From the cell containing the given text, extract its center point as (X, Y) coordinate. 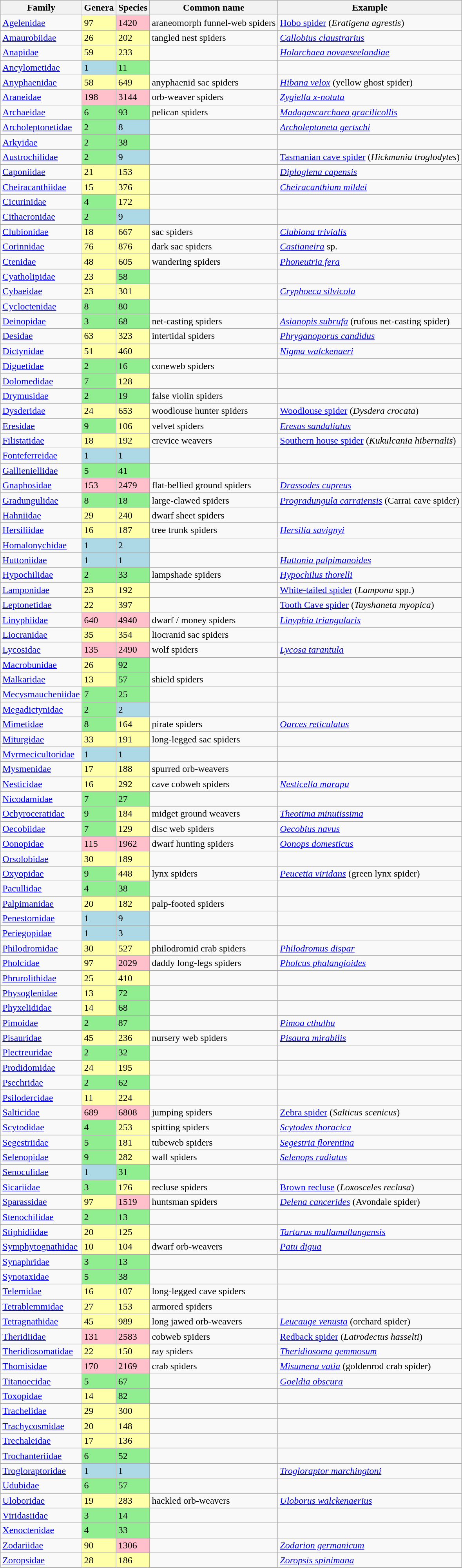
460 (133, 351)
shield spiders (214, 680)
Zodarion germanicum (370, 1545)
palp-footed spiders (214, 903)
Filistatidae (41, 441)
Goeldia obscura (370, 1381)
Physoglenidae (41, 993)
Leucauge venusta (orchard spider) (370, 1321)
Huttoniidae (41, 560)
Tetrablemmidae (41, 1306)
191 (133, 739)
186 (133, 1560)
Selenops radiatus (370, 1157)
Miturgidae (41, 739)
51 (99, 351)
Pimoidae (41, 1023)
dwarf orb-weavers (214, 1247)
Ochyroceratidae (41, 814)
448 (133, 873)
Scytodidae (41, 1127)
135 (99, 649)
Trochanteriidae (41, 1456)
Phryganoporus candidus (370, 336)
Common name (214, 8)
Hersiliidae (41, 530)
Pisaura mirabilis (370, 1038)
653 (133, 411)
philodromid crab spiders (214, 948)
Dolomedidae (41, 381)
Leptonetidae (41, 605)
Udubidae (41, 1486)
Xenoctenidae (41, 1530)
Asianopis subrufa (rufous net-casting spider) (370, 321)
282 (133, 1157)
Stenochilidae (41, 1217)
Oarces reticulatus (370, 724)
armored spiders (214, 1306)
128 (133, 381)
Mimetidae (41, 724)
Genera (99, 8)
Cheiracanthium mildei (370, 187)
323 (133, 336)
Cycloctenidae (41, 306)
Cicurinidae (41, 202)
Cyatholipidae (41, 276)
410 (133, 978)
Theridiosomatidae (41, 1351)
Agelenidae (41, 23)
White-tailed spider (Lampona spp.) (370, 590)
Tetragnathidae (41, 1321)
82 (133, 1396)
3144 (133, 97)
Dictynidae (41, 351)
disc web spiders (214, 829)
Theotima minutissima (370, 814)
2490 (133, 649)
Fonteferreidae (41, 456)
Phoneutria fera (370, 262)
Trogloraptor marchingtoni (370, 1471)
Holarchaea novaeseelandiae (370, 53)
Trechaleidae (41, 1441)
Prodidomidae (41, 1068)
104 (133, 1247)
Eresus sandaliatus (370, 426)
Trachelidae (41, 1411)
Oxyopidae (41, 873)
Lycosa tarantula (370, 649)
Scytodes thoracica (370, 1127)
cave cobweb spiders (214, 784)
Macrobunidae (41, 665)
150 (133, 1351)
527 (133, 948)
2583 (133, 1336)
224 (133, 1097)
1962 (133, 844)
tangled nest spiders (214, 38)
202 (133, 38)
Theridiidae (41, 1336)
Clubionidae (41, 232)
long-legged cave spiders (214, 1292)
Nigma walckenaeri (370, 351)
Pholcus phalangioides (370, 963)
129 (133, 829)
Caponiidae (41, 172)
Brown recluse (Loxosceles reclusa) (370, 1187)
Mysmenidae (41, 769)
62 (133, 1082)
Sparassidae (41, 1202)
148 (133, 1426)
136 (133, 1441)
106 (133, 426)
107 (133, 1292)
397 (133, 605)
wolf spiders (214, 649)
354 (133, 635)
lampshade spiders (214, 575)
Linyphia triangularis (370, 620)
301 (133, 291)
Southern house spider (Kukulcania hibernalis) (370, 441)
Selenopidae (41, 1157)
182 (133, 903)
Uloboridae (41, 1501)
Tartarus mullamullangensis (370, 1232)
Periegopidae (41, 933)
41 (133, 471)
Pacullidae (41, 888)
131 (99, 1336)
Homalonychidae (41, 545)
1519 (133, 1202)
376 (133, 187)
Mecysmaucheniidae (41, 695)
Cryphoeca silvicola (370, 291)
Zoropsis spinimana (370, 1560)
huntsman spiders (214, 1202)
187 (133, 530)
recluse spiders (214, 1187)
92 (133, 665)
63 (99, 336)
253 (133, 1127)
Clubiona trivialis (370, 232)
Palpimanidae (41, 903)
Symphytognathidae (41, 1247)
Viridasiidae (41, 1515)
Cithaeronidae (41, 217)
72 (133, 993)
989 (133, 1321)
Oecobius navus (370, 829)
Austrochilidae (41, 157)
Madagascarchaea gracilicollis (370, 112)
Hibana velox (yellow ghost spider) (370, 82)
Titanoecidae (41, 1381)
Gnaphosidae (41, 486)
Anapidae (41, 53)
Gradungulidae (41, 500)
Callobius claustrarius (370, 38)
pelican spiders (214, 112)
32 (133, 1053)
87 (133, 1023)
4940 (133, 620)
Oonopidae (41, 844)
Hahniidae (41, 515)
67 (133, 1381)
93 (133, 112)
125 (133, 1232)
Megadictynidae (41, 709)
Archoleptoneta gertschi (370, 127)
long jawed orb-weavers (214, 1321)
lynx spiders (214, 873)
Phyxelididae (41, 1008)
240 (133, 515)
araneomorph funnel-web spiders (214, 23)
Tooth Cave spider (Tayshaneta myopica) (370, 605)
Plectreuridae (41, 1053)
Orsolobidae (41, 859)
dwarf / money spiders (214, 620)
Oonops domesticus (370, 844)
Woodlouse spider (Dysdera crocata) (370, 411)
Sicariidae (41, 1187)
Pisauridae (41, 1038)
Cheiracanthiidae (41, 187)
Drassodes cupreus (370, 486)
Anyphaenidae (41, 82)
Drymusidae (41, 396)
velvet spiders (214, 426)
Diploglena capensis (370, 172)
59 (99, 53)
Ancylometidae (41, 67)
667 (133, 232)
spitting spiders (214, 1127)
intertidal spiders (214, 336)
Misumena vatia (goldenrod crab spider) (370, 1366)
Dysderidae (41, 411)
176 (133, 1187)
large-clawed spiders (214, 500)
Arkyidae (41, 142)
Thomisidae (41, 1366)
Uloborus walckenaerius (370, 1501)
1420 (133, 23)
Hersilia savignyi (370, 530)
Redback spider (Latrodectus hasselti) (370, 1336)
Patu digua (370, 1247)
Pimoa cthulhu (370, 1023)
Psechridae (41, 1082)
Hypochilus thorelli (370, 575)
115 (99, 844)
76 (99, 247)
Nesticella marapu (370, 784)
689 (99, 1112)
90 (99, 1545)
Amaurobiidae (41, 38)
Lamponidae (41, 590)
640 (99, 620)
Senoculidae (41, 1172)
1306 (133, 1545)
181 (133, 1142)
189 (133, 859)
2479 (133, 486)
35 (99, 635)
236 (133, 1038)
Lycosidae (41, 649)
Myrmecicultoridae (41, 754)
300 (133, 1411)
Ctenidae (41, 262)
woodlouse hunter spiders (214, 411)
ray spiders (214, 1351)
nursery web spiders (214, 1038)
tubeweb spiders (214, 1142)
Philodromus dispar (370, 948)
184 (133, 814)
Diguetidae (41, 366)
Liocranidae (41, 635)
Penestomidae (41, 919)
Species (133, 8)
Telemidae (41, 1292)
21 (99, 172)
Malkaridae (41, 680)
292 (133, 784)
flat-bellied ground spiders (214, 486)
6808 (133, 1112)
long-legged sac spiders (214, 739)
Zodariidae (41, 1545)
Theridiosoma gemmosum (370, 1351)
Eresidae (41, 426)
80 (133, 306)
Tasmanian cave spider (Hickmania troglodytes) (370, 157)
Psilodercidae (41, 1097)
283 (133, 1501)
liocranid sac spiders (214, 635)
false violin spiders (214, 396)
Hobo spider (Eratigena agrestis) (370, 23)
2029 (133, 963)
Trachycosmidae (41, 1426)
Toxopidae (41, 1396)
midget ground weavers (214, 814)
wall spiders (214, 1157)
Trogloraptoridae (41, 1471)
Example (370, 8)
52 (133, 1456)
Archaeidae (41, 112)
daddy long-legs spiders (214, 963)
Segestriidae (41, 1142)
Castianeira sp. (370, 247)
Huttonia palpimanoides (370, 560)
pirate spiders (214, 724)
172 (133, 202)
Delena cancerides (Avondale spider) (370, 1202)
195 (133, 1068)
Pholcidae (41, 963)
cobweb spiders (214, 1336)
2169 (133, 1366)
Corinnidae (41, 247)
Oecobiidae (41, 829)
Zygiella x-notata (370, 97)
Desidae (41, 336)
Archoleptonetidae (41, 127)
orb-weaver spiders (214, 97)
Gallieniellidae (41, 471)
Synotaxidae (41, 1277)
605 (133, 262)
164 (133, 724)
10 (99, 1247)
170 (99, 1366)
crevice weavers (214, 441)
net-casting spiders (214, 321)
dark sac spiders (214, 247)
Peucetia viridans (green lynx spider) (370, 873)
876 (133, 247)
Zoropsidae (41, 1560)
tree trunk spiders (214, 530)
Progradungula carraiensis (Carrai cave spider) (370, 500)
Salticidae (41, 1112)
Synaphridae (41, 1262)
Nicodamidae (41, 799)
wandering spiders (214, 262)
28 (99, 1560)
Philodromidae (41, 948)
coneweb spiders (214, 366)
31 (133, 1172)
Stiphidiidae (41, 1232)
Linyphiidae (41, 620)
188 (133, 769)
spurred orb-weavers (214, 769)
233 (133, 53)
Deinopidae (41, 321)
15 (99, 187)
sac spiders (214, 232)
Cybaeidae (41, 291)
649 (133, 82)
Phrurolithidae (41, 978)
Segestria florentina (370, 1142)
198 (99, 97)
dwarf sheet spiders (214, 515)
dwarf hunting spiders (214, 844)
Zebra spider (Salticus scenicus) (370, 1112)
Nesticidae (41, 784)
jumping spiders (214, 1112)
hackled orb-weavers (214, 1501)
Hypochilidae (41, 575)
anyphaenid sac spiders (214, 82)
48 (99, 262)
Araneidae (41, 97)
Family (41, 8)
crab spiders (214, 1366)
